Identify which cell holds the provided text, then report its (X, Y) central coordinate. 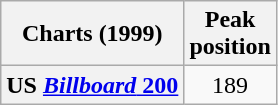
Charts (1999) (92, 34)
US Billboard 200 (92, 85)
Peakposition (230, 34)
189 (230, 85)
